Return the [X, Y] coordinate for the center point of the cell that contains the specified text.  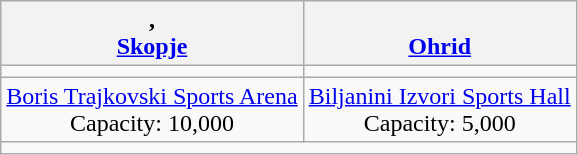
Boris Trajkovski Sports ArenaCapacity: 10,000 [152, 110]
Ohrid [440, 34]
, Skopje [152, 34]
Biljanini Izvori Sports HallCapacity: 5,000 [440, 110]
